Provide the [X, Y] coordinate of the cell's center where the given text is located.  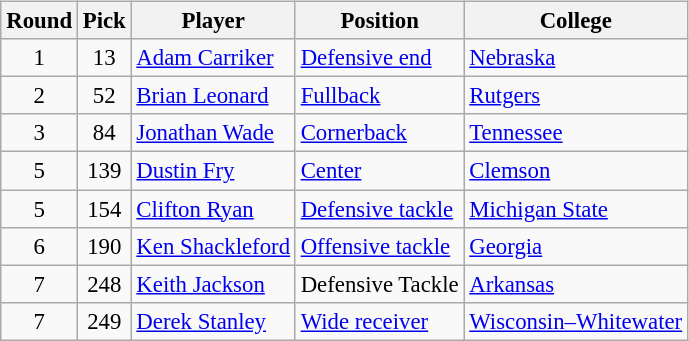
Defensive Tackle [380, 284]
Adam Carriker [213, 58]
Fullback [380, 96]
Nebraska [576, 58]
Clemson [576, 171]
Arkansas [576, 284]
Position [380, 21]
Round [39, 21]
Brian Leonard [213, 96]
52 [104, 96]
Defensive tackle [380, 209]
Player [213, 21]
Cornerback [380, 133]
Clifton Ryan [213, 209]
College [576, 21]
6 [39, 246]
190 [104, 246]
Defensive end [380, 58]
Wide receiver [380, 321]
Dustin Fry [213, 171]
249 [104, 321]
Center [380, 171]
Jonathan Wade [213, 133]
Rutgers [576, 96]
84 [104, 133]
Keith Jackson [213, 284]
139 [104, 171]
Georgia [576, 246]
Michigan State [576, 209]
154 [104, 209]
13 [104, 58]
Offensive tackle [380, 246]
248 [104, 284]
Wisconsin–Whitewater [576, 321]
Tennessee [576, 133]
Ken Shackleford [213, 246]
1 [39, 58]
Pick [104, 21]
Derek Stanley [213, 321]
2 [39, 96]
3 [39, 133]
